Capture the cell that displays the provided text and extract its [X, Y] central coordinate. 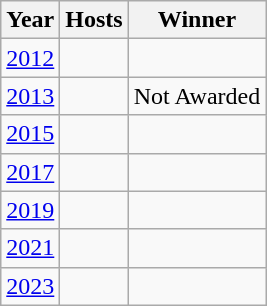
2021 [30, 248]
Winner [197, 20]
2015 [30, 134]
Hosts [94, 20]
2019 [30, 210]
2013 [30, 96]
Not Awarded [197, 96]
2017 [30, 172]
2023 [30, 286]
2012 [30, 58]
Year [30, 20]
